Capture the cell that displays the provided text and extract its (x, y) central coordinate. 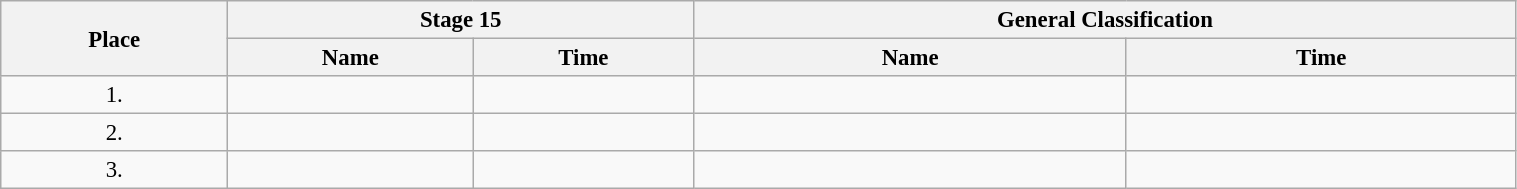
Place (114, 38)
3. (114, 170)
1. (114, 95)
General Classification (1105, 20)
Stage 15 (461, 20)
2. (114, 133)
